Identify which cell holds the provided text, then report its (x, y) central coordinate. 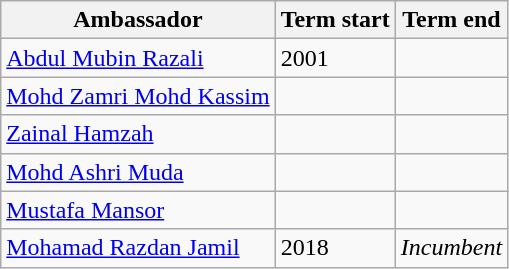
Ambassador (138, 20)
Zainal Hamzah (138, 134)
Abdul Mubin Razali (138, 58)
Term end (451, 20)
Mustafa Mansor (138, 210)
Mohamad Razdan Jamil (138, 248)
Term start (335, 20)
2001 (335, 58)
Mohd Ashri Muda (138, 172)
Mohd Zamri Mohd Kassim (138, 96)
2018 (335, 248)
Incumbent (451, 248)
